Provide the [X, Y] coordinate of the cell's center where the given text is located.  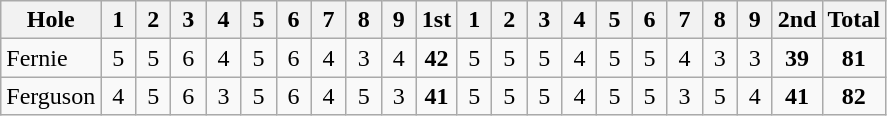
39 [797, 58]
Total [854, 20]
81 [854, 58]
1st [436, 20]
Fernie [51, 58]
82 [854, 96]
2nd [797, 20]
Hole [51, 20]
Ferguson [51, 96]
42 [436, 58]
